Find where the given text appears and provide that cell's center as (x, y) coordinate. 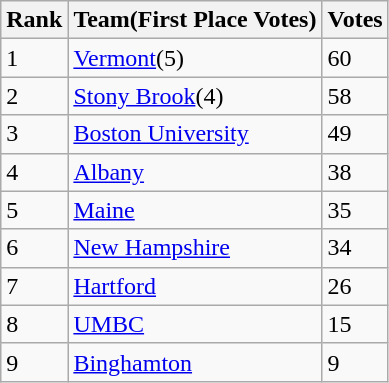
7 (34, 286)
Votes (355, 20)
35 (355, 210)
UMBC (195, 324)
Boston University (195, 134)
6 (34, 248)
Rank (34, 20)
58 (355, 96)
4 (34, 172)
60 (355, 58)
Maine (195, 210)
8 (34, 324)
34 (355, 248)
Hartford (195, 286)
Binghamton (195, 362)
Stony Brook(4) (195, 96)
Albany (195, 172)
2 (34, 96)
38 (355, 172)
Team(First Place Votes) (195, 20)
5 (34, 210)
49 (355, 134)
New Hampshire (195, 248)
1 (34, 58)
Vermont(5) (195, 58)
15 (355, 324)
26 (355, 286)
3 (34, 134)
